Extract the [x, y] coordinate from the center of the cell holding the provided text.  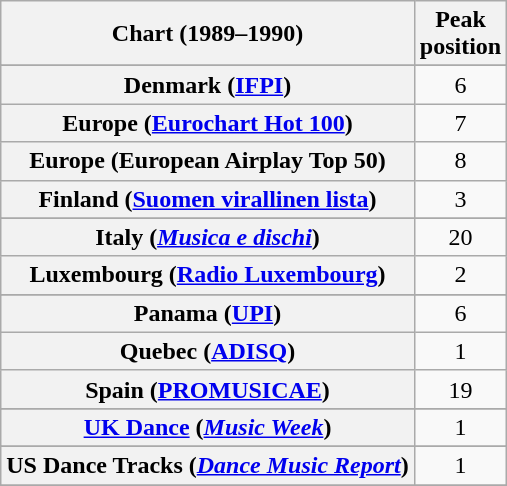
Chart (1989–1990) [208, 34]
20 [460, 237]
Denmark (IFPI) [208, 85]
Spain (PROMUSICAE) [208, 389]
US Dance Tracks (Dance Music Report) [208, 465]
8 [460, 161]
Europe (Eurochart Hot 100) [208, 123]
2 [460, 275]
Italy (Musica e dischi) [208, 237]
3 [460, 199]
UK Dance (Music Week) [208, 427]
Peakposition [460, 34]
Quebec (ADISQ) [208, 351]
Europe (European Airplay Top 50) [208, 161]
7 [460, 123]
Panama (UPI) [208, 313]
Finland (Suomen virallinen lista) [208, 199]
19 [460, 389]
Luxembourg (Radio Luxembourg) [208, 275]
